Determine the (x, y) coordinate at the center of the cell enclosing the given text.  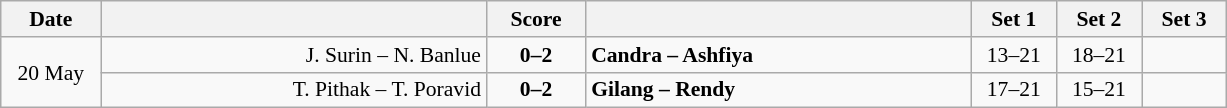
Gilang – Rendy (778, 90)
13–21 (1014, 55)
Date (51, 19)
Score (536, 19)
Candra – Ashfiya (778, 55)
20 May (51, 72)
Set 2 (1098, 19)
T. Pithak – T. Poravid (294, 90)
17–21 (1014, 90)
J. Surin – N. Banlue (294, 55)
Set 1 (1014, 19)
Set 3 (1184, 19)
18–21 (1098, 55)
15–21 (1098, 90)
